Return (X, Y) of the center of cell containing provided text 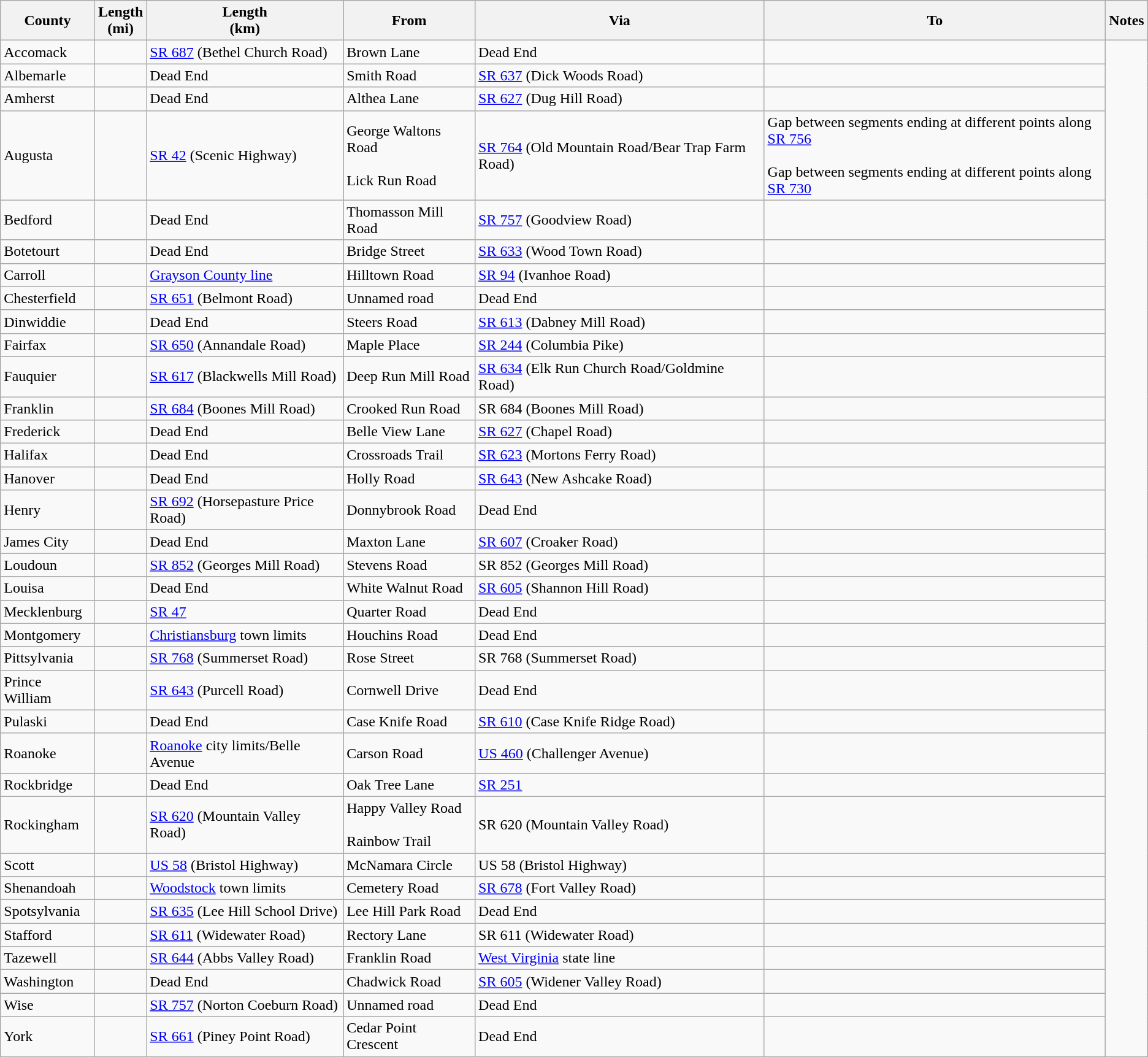
SR 610 (Case Knife Ridge Road) (619, 721)
Stafford (48, 935)
Chesterfield (48, 298)
SR 651 (Belmont Road) (245, 298)
Rockbridge (48, 785)
SR 613 (Dabney Mill Road) (619, 321)
Maxton Lane (410, 542)
Carson Road (410, 753)
Cemetery Road (410, 888)
Shenandoah (48, 888)
Case Knife Road (410, 721)
SR 94 (Ivanhoe Road) (619, 275)
SR 605 (Shannon Hill Road) (619, 588)
SR 627 (Dug Hill Road) (619, 99)
Frederick (48, 432)
Tazewell (48, 958)
SR 244 (Columbia Pike) (619, 345)
Spotsylvania (48, 912)
Prince William (48, 690)
James City (48, 542)
Loudoun (48, 565)
Botetourt (48, 252)
Via (619, 21)
Christiansburg town limits (245, 635)
Scott (48, 864)
SR 617 (Blackwells Mill Road) (245, 377)
SR 643 (New Ashcake Road) (619, 479)
SR 42 (Scenic Highway) (245, 155)
SR 623 (Mortons Ferry Road) (619, 455)
McNamara Circle (410, 864)
White Walnut Road (410, 588)
Carroll (48, 275)
Amherst (48, 99)
Crossroads Trail (410, 455)
Rose Street (410, 658)
County (48, 21)
Happy Valley RoadRainbow Trail (410, 824)
Chadwick Road (410, 982)
Maple Place (410, 345)
Henry (48, 510)
Albemarle (48, 75)
SR 251 (619, 785)
SR 692 (Horsepasture Price Road) (245, 510)
Hanover (48, 479)
Washington (48, 982)
Brown Lane (410, 52)
SR 643 (Purcell Road) (245, 690)
SR 764 (Old Mountain Road/Bear Trap Farm Road) (619, 155)
SR 650 (Annandale Road) (245, 345)
Franklin (48, 408)
Franklin Road (410, 958)
Cornwell Drive (410, 690)
Accomack (48, 52)
Steers Road (410, 321)
Halifax (48, 455)
SR 627 (Chapel Road) (619, 432)
SR 607 (Croaker Road) (619, 542)
Mecklenburg (48, 612)
From (410, 21)
Woodstock town limits (245, 888)
SR 633 (Wood Town Road) (619, 252)
Length(mi) (120, 21)
Length(km) (245, 21)
Cedar Point Crescent (410, 1037)
Dinwiddie (48, 321)
Wise (48, 1005)
Lee Hill Park Road (410, 912)
Augusta (48, 155)
Donnybrook Road (410, 510)
Houchins Road (410, 635)
Holly Road (410, 479)
Althea Lane (410, 99)
Pittsylvania (48, 658)
Belle View Lane (410, 432)
Notes (1127, 21)
York (48, 1037)
Oak Tree Lane (410, 785)
SR 687 (Bethel Church Road) (245, 52)
Rectory Lane (410, 935)
SR 47 (245, 612)
Stevens Road (410, 565)
Crooked Run Road (410, 408)
Louisa (48, 588)
Fauquier (48, 377)
Hilltown Road (410, 275)
SR 605 (Widener Valley Road) (619, 982)
SR 757 (Goodview Road) (619, 220)
Bedford (48, 220)
US 460 (Challenger Avenue) (619, 753)
Thomasson Mill Road (410, 220)
West Virginia state line (619, 958)
Rockingham (48, 824)
Grayson County line (245, 275)
George Waltons RoadLick Run Road (410, 155)
Quarter Road (410, 612)
Roanoke (48, 753)
SR 661 (Piney Point Road) (245, 1037)
SR 678 (Fort Valley Road) (619, 888)
Montgomery (48, 635)
Deep Run Mill Road (410, 377)
SR 757 (Norton Coeburn Road) (245, 1005)
SR 634 (Elk Run Church Road/Goldmine Road) (619, 377)
To (935, 21)
Bridge Street (410, 252)
Roanoke city limits/Belle Avenue (245, 753)
Pulaski (48, 721)
SR 644 (Abbs Valley Road) (245, 958)
Gap between segments ending at different points along SR 756Gap between segments ending at different points along SR 730 (935, 155)
Fairfax (48, 345)
Smith Road (410, 75)
SR 637 (Dick Woods Road) (619, 75)
SR 635 (Lee Hill School Drive) (245, 912)
